Return the (x, y) coordinate for the center point of the cell that contains the specified text.  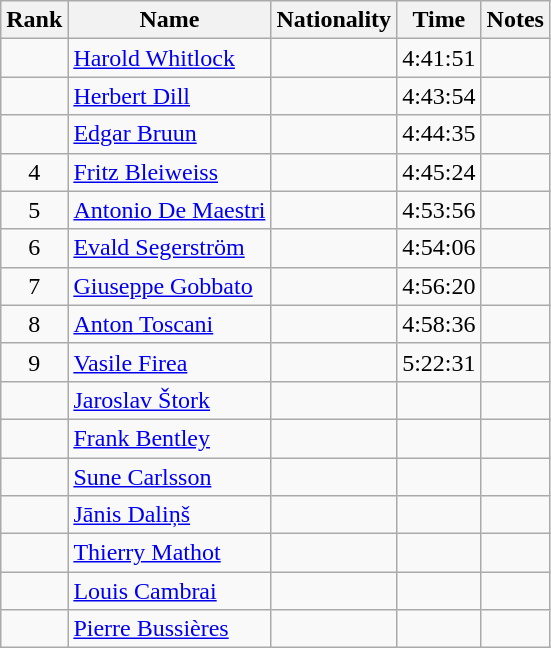
Antonio De Maestri (170, 210)
4:45:24 (439, 172)
4:44:35 (439, 134)
4:43:54 (439, 96)
Herbert Dill (170, 96)
Jānis Daliņš (170, 515)
Jaroslav Štork (170, 400)
Frank Bentley (170, 438)
4:56:20 (439, 286)
Edgar Bruun (170, 134)
Pierre Bussières (170, 629)
Notes (515, 20)
Anton Toscani (170, 324)
6 (34, 248)
Harold Whitlock (170, 58)
5:22:31 (439, 362)
Rank (34, 20)
Giuseppe Gobbato (170, 286)
Name (170, 20)
7 (34, 286)
8 (34, 324)
Thierry Mathot (170, 553)
4 (34, 172)
5 (34, 210)
4:54:06 (439, 248)
Time (439, 20)
Fritz Bleiweiss (170, 172)
9 (34, 362)
4:58:36 (439, 324)
Sune Carlsson (170, 477)
4:53:56 (439, 210)
Vasile Firea (170, 362)
Evald Segerström (170, 248)
Louis Cambrai (170, 591)
4:41:51 (439, 58)
Nationality (334, 20)
